Detect which cell encompasses the target text, then output its [X, Y] center coordinate. 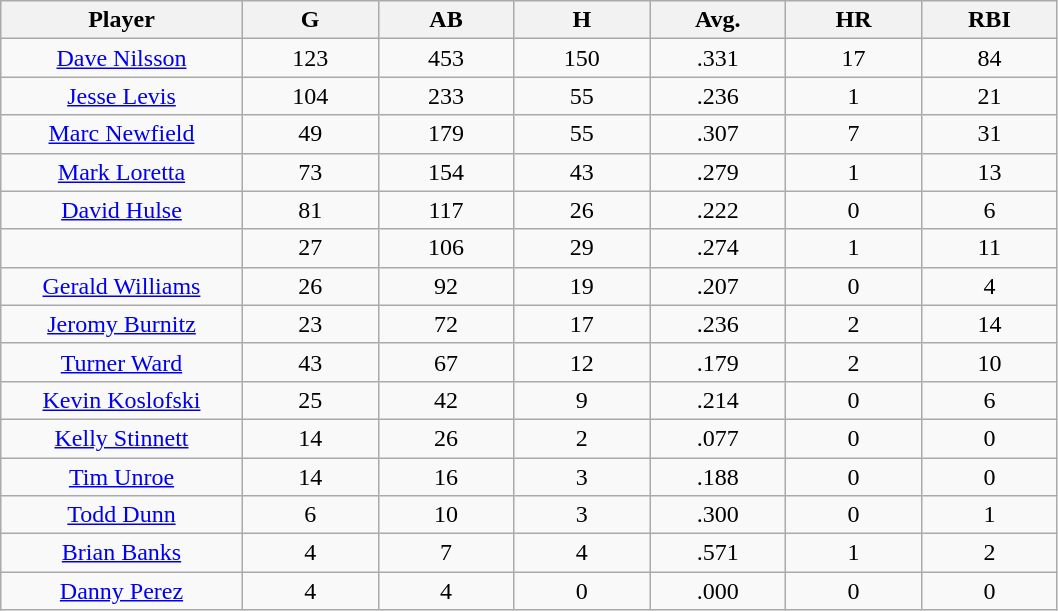
.274 [718, 248]
67 [446, 362]
31 [989, 134]
.222 [718, 210]
.331 [718, 58]
HR [854, 20]
Kelly Stinnett [122, 438]
David Hulse [122, 210]
Todd Dunn [122, 515]
23 [310, 324]
233 [446, 96]
19 [582, 286]
Tim Unroe [122, 477]
Kevin Koslofski [122, 400]
Jesse Levis [122, 96]
AB [446, 20]
73 [310, 172]
.571 [718, 553]
92 [446, 286]
25 [310, 400]
84 [989, 58]
Dave Nilsson [122, 58]
16 [446, 477]
.300 [718, 515]
12 [582, 362]
154 [446, 172]
Jeromy Burnitz [122, 324]
H [582, 20]
Player [122, 20]
.207 [718, 286]
117 [446, 210]
11 [989, 248]
.188 [718, 477]
Turner Ward [122, 362]
Mark Loretta [122, 172]
RBI [989, 20]
Danny Perez [122, 591]
Avg. [718, 20]
453 [446, 58]
.179 [718, 362]
.307 [718, 134]
29 [582, 248]
.000 [718, 591]
123 [310, 58]
Marc Newfield [122, 134]
42 [446, 400]
13 [989, 172]
Brian Banks [122, 553]
72 [446, 324]
179 [446, 134]
81 [310, 210]
.214 [718, 400]
21 [989, 96]
106 [446, 248]
150 [582, 58]
9 [582, 400]
49 [310, 134]
G [310, 20]
27 [310, 248]
104 [310, 96]
Gerald Williams [122, 286]
.279 [718, 172]
.077 [718, 438]
